Return the [X, Y] coordinate for the center point of the cell that contains the specified text.  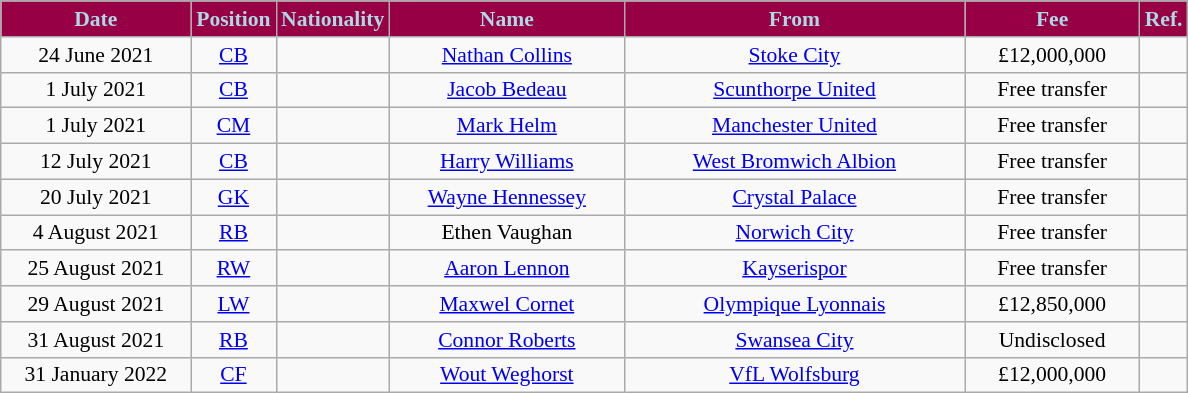
Stoke City [794, 55]
Date [96, 19]
Manchester United [794, 126]
West Bromwich Albion [794, 162]
24 June 2021 [96, 55]
Undisclosed [1052, 340]
Nationality [332, 19]
25 August 2021 [96, 269]
Fee [1052, 19]
CM [234, 126]
Olympique Lyonnais [794, 304]
31 August 2021 [96, 340]
12 July 2021 [96, 162]
Mark Helm [506, 126]
Jacob Bedeau [506, 90]
Swansea City [794, 340]
Name [506, 19]
GK [234, 197]
Harry Williams [506, 162]
VfL Wolfsburg [794, 375]
£12,850,000 [1052, 304]
LW [234, 304]
RW [234, 269]
Ethen Vaughan [506, 233]
Position [234, 19]
Ref. [1164, 19]
From [794, 19]
Maxwel Cornet [506, 304]
CF [234, 375]
20 July 2021 [96, 197]
Norwich City [794, 233]
4 August 2021 [96, 233]
Connor Roberts [506, 340]
Scunthorpe United [794, 90]
Crystal Palace [794, 197]
Nathan Collins [506, 55]
29 August 2021 [96, 304]
Wayne Hennessey [506, 197]
31 January 2022 [96, 375]
Kayserispor [794, 269]
Wout Weghorst [506, 375]
Aaron Lennon [506, 269]
